Detect which cell encompasses the target text, then output its [x, y] center coordinate. 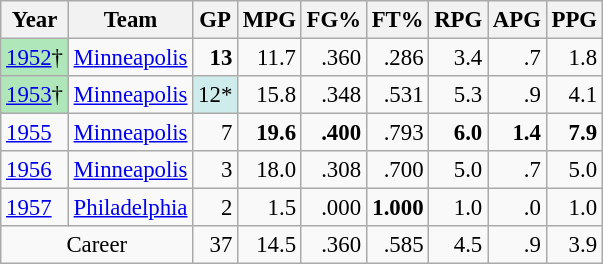
37 [216, 245]
.286 [398, 58]
6.0 [458, 133]
Team [130, 20]
.000 [334, 208]
4.5 [458, 245]
7 [216, 133]
.700 [398, 170]
.348 [334, 95]
FG% [334, 20]
3 [216, 170]
1.000 [398, 208]
.585 [398, 245]
7.9 [574, 133]
Career [97, 245]
3.9 [574, 245]
1956 [35, 170]
19.6 [270, 133]
3.4 [458, 58]
FT% [398, 20]
RPG [458, 20]
1952† [35, 58]
.531 [398, 95]
15.8 [270, 95]
1955 [35, 133]
.400 [334, 133]
1.8 [574, 58]
18.0 [270, 170]
.0 [518, 208]
13 [216, 58]
5.3 [458, 95]
4.1 [574, 95]
GP [216, 20]
Philadelphia [130, 208]
PPG [574, 20]
Year [35, 20]
.793 [398, 133]
11.7 [270, 58]
14.5 [270, 245]
MPG [270, 20]
.308 [334, 170]
1.5 [270, 208]
1953† [35, 95]
1957 [35, 208]
12* [216, 95]
2 [216, 208]
1.4 [518, 133]
APG [518, 20]
